Extract the [X, Y] coordinate from the center of the cell holding the provided text.  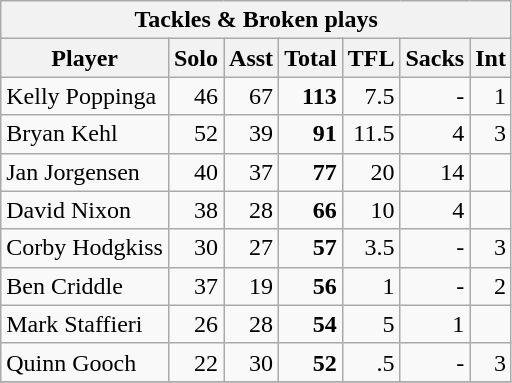
67 [252, 96]
14 [435, 172]
Quinn Gooch [85, 362]
19 [252, 286]
Int [491, 58]
22 [196, 362]
40 [196, 172]
5 [371, 324]
27 [252, 248]
Kelly Poppinga [85, 96]
10 [371, 210]
David Nixon [85, 210]
Bryan Kehl [85, 134]
54 [311, 324]
TFL [371, 58]
Mark Staffieri [85, 324]
Player [85, 58]
Total [311, 58]
Ben Criddle [85, 286]
56 [311, 286]
57 [311, 248]
7.5 [371, 96]
91 [311, 134]
Jan Jorgensen [85, 172]
3.5 [371, 248]
2 [491, 286]
46 [196, 96]
Asst [252, 58]
77 [311, 172]
Sacks [435, 58]
Corby Hodgkiss [85, 248]
26 [196, 324]
20 [371, 172]
38 [196, 210]
11.5 [371, 134]
113 [311, 96]
.5 [371, 362]
66 [311, 210]
Tackles & Broken plays [256, 20]
Solo [196, 58]
39 [252, 134]
